Return (x, y) of the center of cell containing provided text 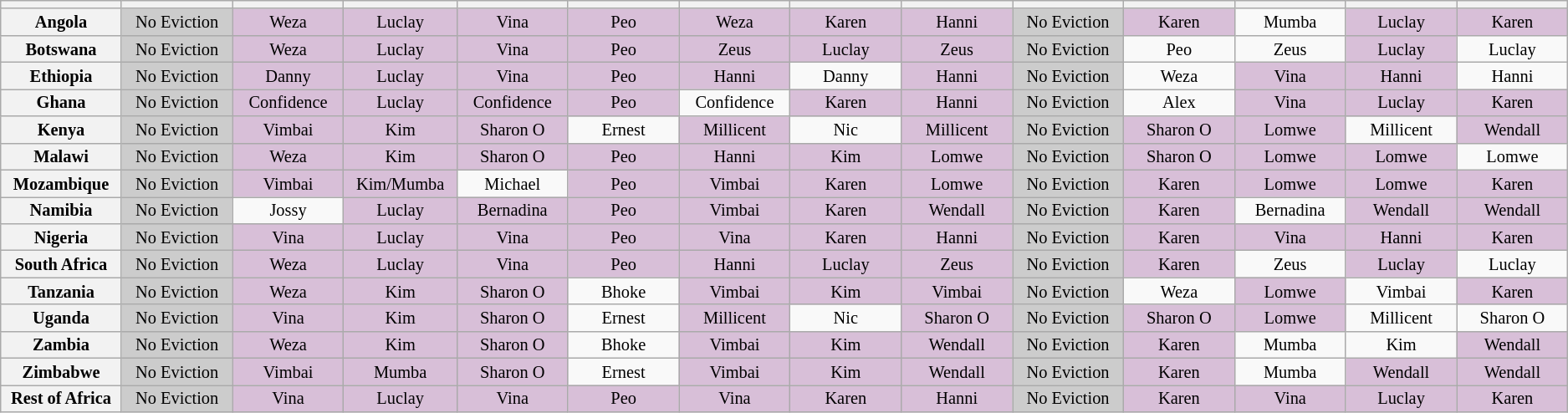
Namibia (61, 210)
South Africa (61, 263)
Zambia (61, 344)
Alex (1179, 102)
Mozambique (61, 183)
Nigeria (61, 237)
Uganda (61, 318)
Jossy (288, 210)
Ethiopia (61, 75)
Tanzania (61, 291)
Ghana (61, 102)
Zimbabwe (61, 371)
Kim/Mumba (400, 183)
Botswana (61, 48)
Michael (512, 183)
Malawi (61, 156)
Kenya (61, 130)
Rest of Africa (61, 398)
Angola (61, 22)
